Locate the cell with the specified text and output its (x, y) center coordinate. 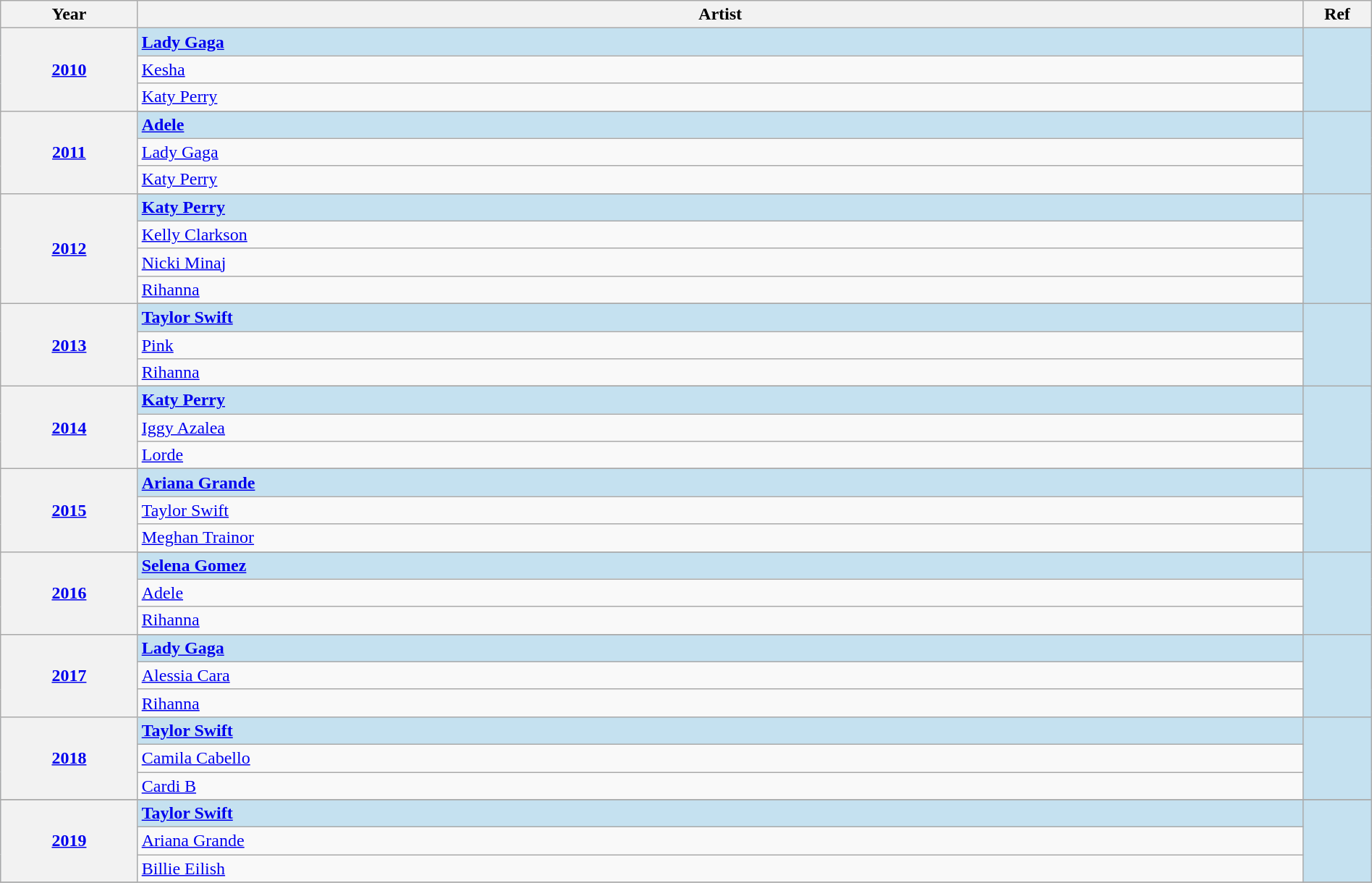
2018 (69, 758)
2013 (69, 345)
Meghan Trainor (720, 538)
2014 (69, 428)
Kelly Clarkson (720, 235)
Iggy Azalea (720, 428)
2015 (69, 510)
Camila Cabello (720, 758)
Selena Gomez (720, 565)
Ref (1337, 14)
2016 (69, 593)
Artist (720, 14)
Cardi B (720, 785)
Pink (720, 345)
Nicki Minaj (720, 262)
2017 (69, 675)
Kesha (720, 69)
2019 (69, 841)
Year (69, 14)
2010 (69, 69)
Lorde (720, 455)
Alessia Cara (720, 675)
Billie Eilish (720, 869)
2011 (69, 152)
2012 (69, 248)
